Extract the [X, Y] coordinate from the center of the cell holding the provided text.  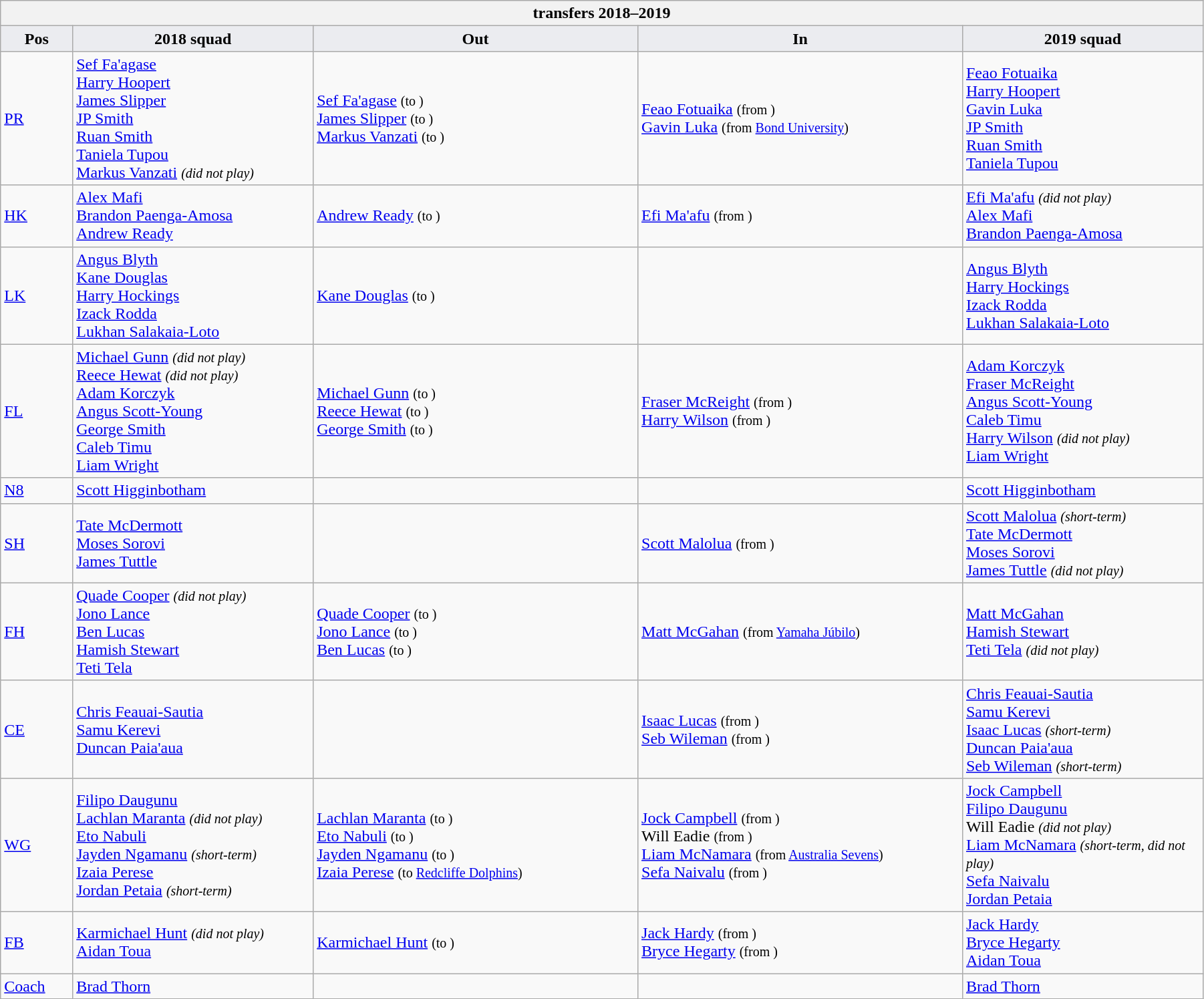
N8 [37, 490]
WG [37, 845]
Matt McGahan Hamish Stewart Teti Tela (did not play) [1082, 631]
Michael Gunn (to ) Reece Hewat (to ) George Smith (to ) [476, 411]
Angus Blyth Harry Hockings Izack Rodda Lukhan Salakaia-Loto [1082, 295]
Coach [37, 986]
2018 squad [193, 39]
transfers 2018–2019 [602, 13]
Pos [37, 39]
Sef Fa'agase Harry Hoopert James Slipper JP Smith Ruan Smith Taniela Tupou Markus Vanzati (did not play) [193, 118]
FH [37, 631]
Jock Campbell Filipo Daugunu Will Eadie (did not play) Liam McNamara (short-term, did not play) Sefa Naivalu Jordan Petaia [1082, 845]
Sef Fa'agase (to ) James Slipper (to ) Markus Vanzati (to ) [476, 118]
CE [37, 729]
Efi Ma'afu (did not play) Alex Mafi Brandon Paenga-Amosa [1082, 216]
Quade Cooper (to ) Jono Lance (to ) Ben Lucas (to ) [476, 631]
Angus Blyth Kane Douglas Harry Hockings Izack Rodda Lukhan Salakaia-Loto [193, 295]
Jock Campbell (from ) Will Eadie (from ) Liam McNamara (from Australia Sevens) Sefa Naivalu (from ) [800, 845]
Chris Feauai-Sautia Samu Kerevi Duncan Paia'aua [193, 729]
Scott Malolua (from ) [800, 543]
Scott Malolua (short-term) Tate McDermott Moses Sorovi James Tuttle (did not play) [1082, 543]
Feao Fotuaika (from ) Gavin Luka (from Bond University) [800, 118]
FB [37, 942]
Michael Gunn (did not play) Reece Hewat (did not play) Adam Korczyk Angus Scott-Young George Smith Caleb Timu Liam Wright [193, 411]
Chris Feauai-Sautia Samu Kerevi Isaac Lucas (short-term) Duncan Paia'aua Seb Wileman (short-term) [1082, 729]
In [800, 39]
Isaac Lucas (from ) Seb Wileman (from ) [800, 729]
Out [476, 39]
Adam Korczyk Fraser McReight Angus Scott-Young Caleb Timu Harry Wilson (did not play) Liam Wright [1082, 411]
Kane Douglas (to ) [476, 295]
Karmichael Hunt (to ) [476, 942]
HK [37, 216]
Jack Hardy Bryce Hegarty Aidan Toua [1082, 942]
Feao Fotuaika Harry Hoopert Gavin Luka JP Smith Ruan Smith Taniela Tupou [1082, 118]
Quade Cooper (did not play) Jono Lance Ben Lucas Hamish Stewart Teti Tela [193, 631]
Alex Mafi Brandon Paenga-Amosa Andrew Ready [193, 216]
SH [37, 543]
Lachlan Maranta (to ) Eto Nabuli (to ) Jayden Ngamanu (to ) Izaia Perese (to Redcliffe Dolphins) [476, 845]
Matt McGahan (from Yamaha Júbilo) [800, 631]
PR [37, 118]
FL [37, 411]
LK [37, 295]
Tate McDermott Moses Sorovi James Tuttle [193, 543]
Andrew Ready (to ) [476, 216]
Fraser McReight (from ) Harry Wilson (from ) [800, 411]
Filipo Daugunu Lachlan Maranta (did not play) Eto Nabuli Jayden Ngamanu (short-term) Izaia Perese Jordan Petaia (short-term) [193, 845]
Karmichael Hunt (did not play) Aidan Toua [193, 942]
Jack Hardy (from ) Bryce Hegarty (from ) [800, 942]
Efi Ma'afu (from ) [800, 216]
2019 squad [1082, 39]
